Return [x, y] of the center of cell containing provided text 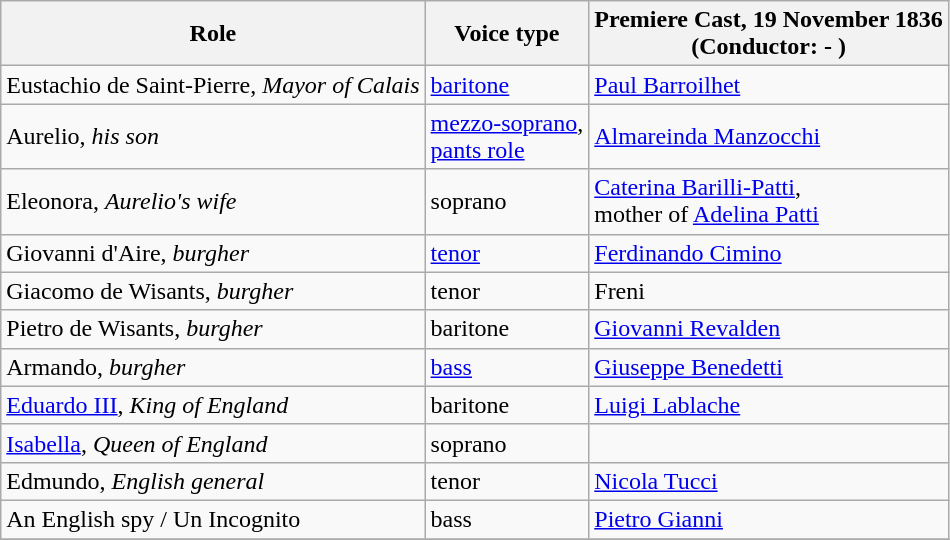
Freni [769, 291]
Ferdinando Cimino [769, 253]
Aurelio, his son [213, 136]
Pietro de Wisants, burgher [213, 329]
Caterina Barilli-Patti,mother of Adelina Patti [769, 202]
Giovanni d'Aire, burgher [213, 253]
Isabella, Queen of England [213, 443]
Eustachio de Saint-Pierre, Mayor of Calais [213, 85]
Eleonora, Aurelio's wife [213, 202]
Nicola Tucci [769, 481]
Giacomo de Wisants, burgher [213, 291]
Almareinda Manzocchi [769, 136]
Edmundo, English general [213, 481]
An English spy / Un Incognito [213, 519]
Premiere Cast, 19 November 1836(Conductor: - ) [769, 34]
Giovanni Revalden [769, 329]
Role [213, 34]
Giuseppe Benedetti [769, 367]
Voice type [507, 34]
Luigi Lablache [769, 405]
Paul Barroilhet [769, 85]
Eduardo III, King of England [213, 405]
mezzo-soprano,pants role [507, 136]
Pietro Gianni [769, 519]
Armando, burgher [213, 367]
